Identify which cell holds the provided text, then report its [x, y] central coordinate. 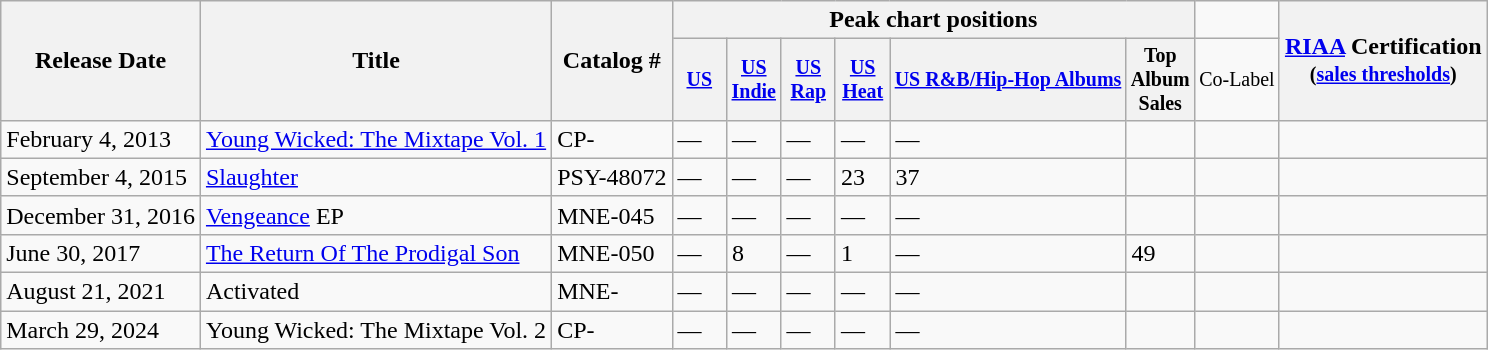
US Rap [808, 80]
Catalog # [612, 61]
Young Wicked: The Mixtape Vol. 1 [376, 139]
February 4, 2013 [101, 139]
Activated [376, 292]
Peak chart positions [933, 20]
September 4, 2015 [101, 177]
MNE- [612, 292]
Slaughter [376, 177]
1 [862, 253]
August 21, 2021 [101, 292]
US Heat [862, 80]
Top Album Sales [1160, 80]
US Indie [754, 80]
US [699, 80]
Young Wicked: The Mixtape Vol. 2 [376, 330]
Release Date [101, 61]
The Return Of The Prodigal Son [376, 253]
Co-Label [1236, 80]
RIAA Certification(sales thresholds) [1383, 61]
Vengeance EP [376, 215]
US R&B/Hip-Hop Albums [1008, 80]
March 29, 2024 [101, 330]
8 [754, 253]
June 30, 2017 [101, 253]
MNE-050 [612, 253]
PSY-48072 [612, 177]
MNE-045 [612, 215]
Title [376, 61]
37 [1008, 177]
49 [1160, 253]
December 31, 2016 [101, 215]
23 [862, 177]
